For the text-containing cell, return its midpoint in (X, Y) coordinate format. 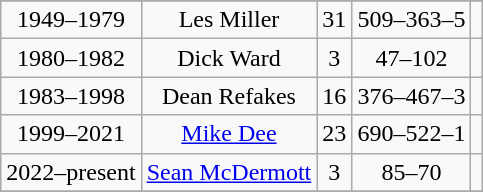
2022–present (71, 172)
509–363–5 (412, 20)
Les Miller (229, 20)
85–70 (412, 172)
47–102 (412, 58)
376–467–3 (412, 96)
16 (334, 96)
690–522–1 (412, 134)
1999–2021 (71, 134)
1949–1979 (71, 20)
Mike Dee (229, 134)
Dick Ward (229, 58)
1980–1982 (71, 58)
1983–1998 (71, 96)
Dean Refakes (229, 96)
23 (334, 134)
Sean McDermott (229, 172)
31 (334, 20)
